Identify which cell holds the provided text, then report its [x, y] central coordinate. 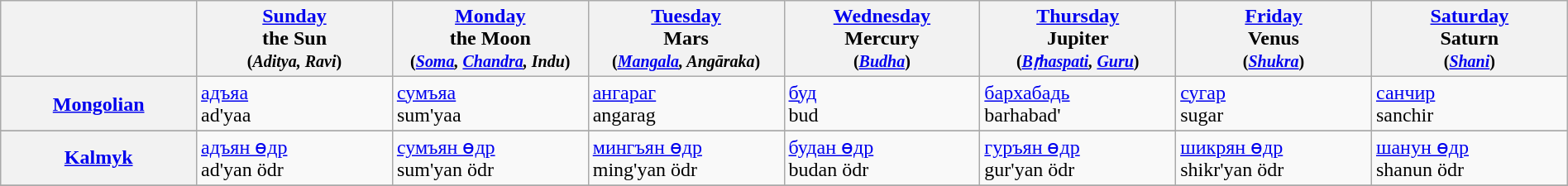
Monday the Moon (Soma, Chandra, Indu) [490, 39]
Saturday Saturn(Shani) [1469, 39]
адъяа ad'yaa [294, 104]
шанун өдр shanun ödr [1469, 159]
Friday Venus(Shukra) [1274, 39]
буд bud [882, 104]
Kalmyk [99, 159]
будан өдр budan ödr [882, 159]
адъян өдр ad'yan ödr [294, 159]
бархабадь barhabad' [1078, 104]
сумъяа sum'yaa [490, 104]
Sunday the Sun(Aditya, Ravi) [294, 39]
ThursdayJupiter(Bṛhaspati, Guru) [1078, 39]
шикрян өдр shikr'yan ödr [1274, 159]
TuesdayMars(Mangala, Angāraka) [686, 39]
сумъян өдр sum'yan ödr [490, 159]
ангараг angarag [686, 104]
Mongolian [99, 104]
WednesdayMercury(Budha) [882, 39]
санчир sanchir [1469, 104]
сугар sugar [1274, 104]
мингъян өдр ming'yan ödr [686, 159]
гуръян өдр gur'yan ödr [1078, 159]
